For the text-containing cell, return its midpoint in [x, y] coordinate format. 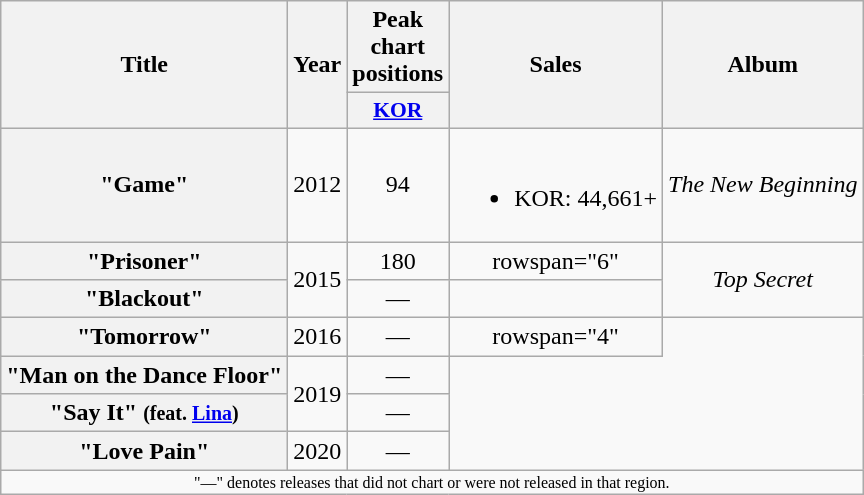
rowspan="4" [556, 337]
2015 [318, 280]
2019 [318, 394]
Sales [556, 65]
"Love Pain" [144, 451]
Top Secret [763, 280]
180 [398, 261]
Title [144, 65]
Peak chart positions [398, 47]
"Man on the Dance Floor" [144, 375]
2016 [318, 337]
94 [398, 184]
Album [763, 65]
Year [318, 65]
2012 [318, 184]
The New Beginning [763, 184]
"Blackout" [144, 299]
"Game" [144, 184]
2020 [318, 451]
rowspan="6" [556, 261]
"Tomorrow" [144, 337]
"Say It" (feat. Lina) [144, 413]
KOR [398, 111]
"—" denotes releases that did not chart or were not released in that region. [432, 482]
KOR: 44,661+ [556, 184]
"Prisoner" [144, 261]
